Extract the [X, Y] coordinate from the center of the cell holding the provided text.  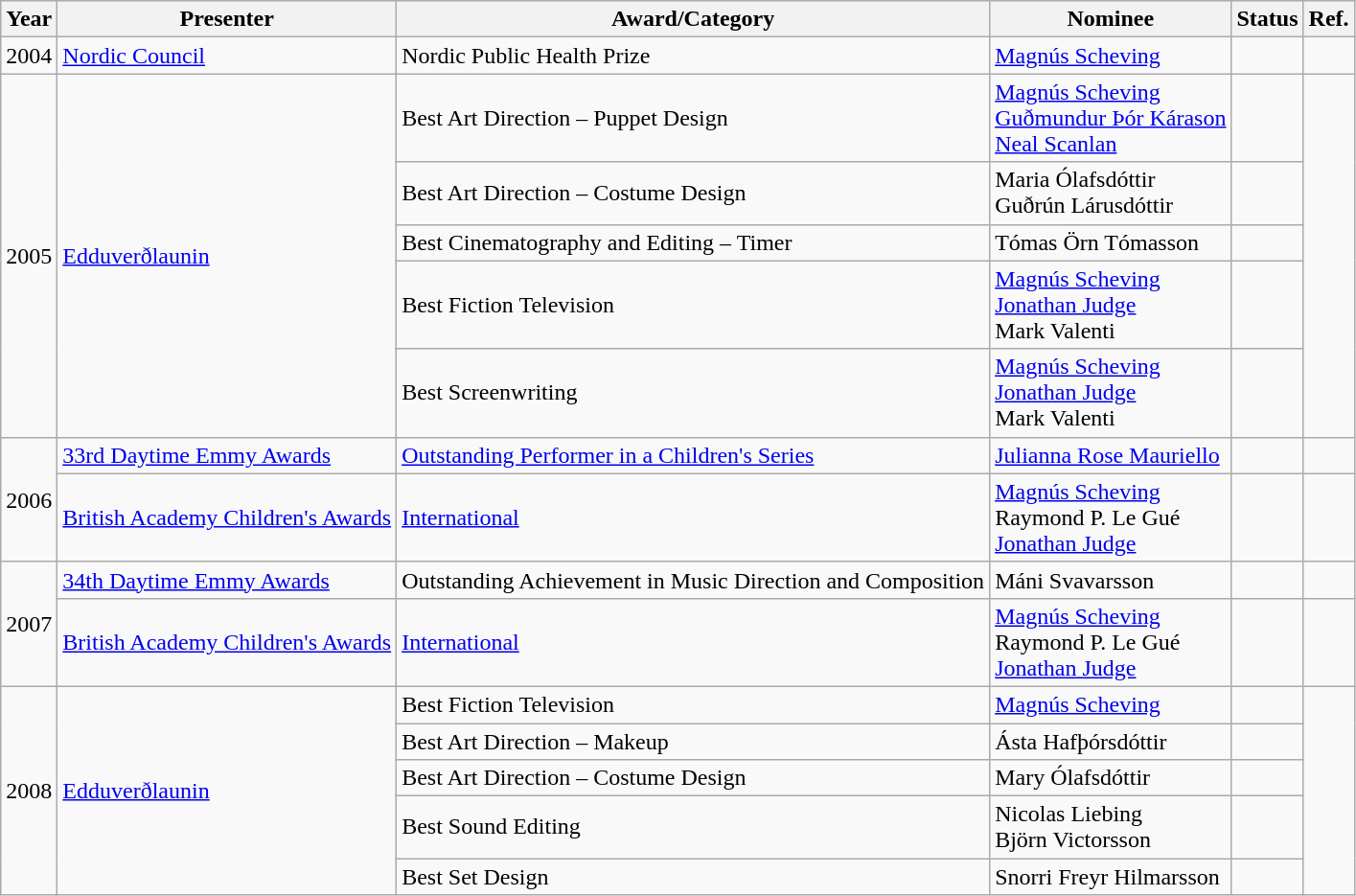
Award/Category [694, 19]
Máni Svavarsson [1111, 580]
Presenter [227, 19]
2005 [29, 255]
Magnús SchevingGuðmundur Þór KárasonNeal Scanlan [1111, 118]
Julianna Rose Mauriello [1111, 455]
Year [29, 19]
34th Daytime Emmy Awards [227, 580]
Tómas Örn Tómasson [1111, 242]
Best Cinematography and Editing – Timer [694, 242]
Outstanding Performer in a Children's Series [694, 455]
Mary Ólafsdóttir [1111, 778]
2004 [29, 56]
Best Screenwriting [694, 393]
Best Art Direction – Makeup [694, 741]
2006 [29, 499]
Best Sound Editing [694, 828]
Outstanding Achievement in Music Direction and Composition [694, 580]
Nordic Council [227, 56]
Snorri Freyr Hilmarsson [1111, 877]
Nominee [1111, 19]
Ásta Hafþórsdóttir [1111, 741]
Nordic Public Health Prize [694, 56]
33rd Daytime Emmy Awards [227, 455]
2007 [29, 624]
Nicolas LiebingBjörn Victorsson [1111, 828]
Ref. [1328, 19]
Maria ÓlafsdóttirGuðrún Lárusdóttir [1111, 194]
Best Art Direction – Puppet Design [694, 118]
Status [1267, 19]
2008 [29, 790]
Best Set Design [694, 877]
